For the text-containing cell, return its midpoint in [X, Y] coordinate format. 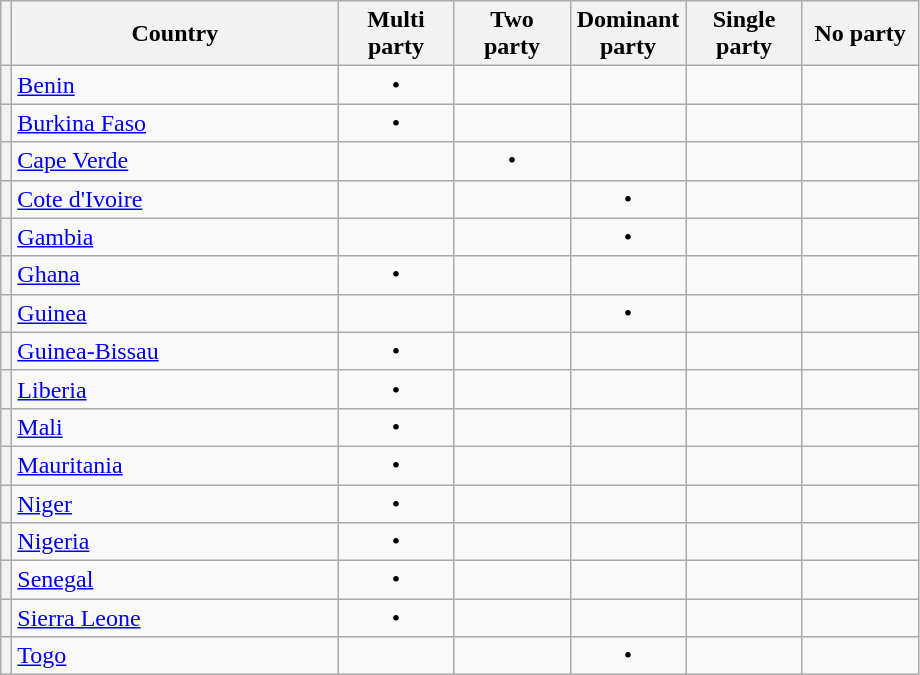
Cote d'Ivoire [175, 199]
Sierra Leone [175, 618]
Mali [175, 427]
Togo [175, 656]
Country [175, 34]
Liberia [175, 389]
Niger [175, 503]
Single party [744, 34]
Cape Verde [175, 161]
Nigeria [175, 542]
Guinea-Bissau [175, 351]
Ghana [175, 275]
Two party [512, 34]
No party [860, 34]
Multi party [396, 34]
Dominant party [628, 34]
Gambia [175, 237]
Senegal [175, 580]
Mauritania [175, 465]
Benin [175, 85]
Burkina Faso [175, 123]
Guinea [175, 313]
